Search for the cell housing the specified text and yield its [X, Y] center coordinate. 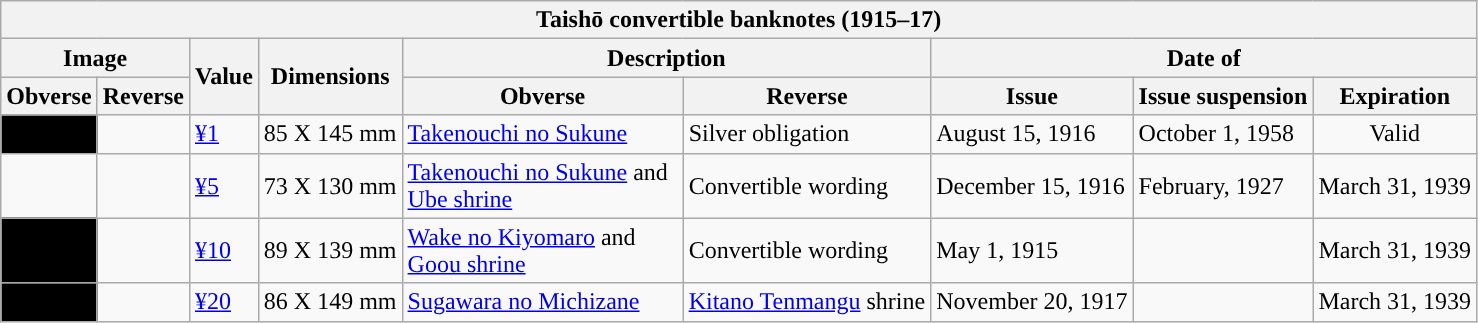
86 X 149 mm [330, 302]
December 15, 1916 [1032, 186]
August 15, 1916 [1032, 134]
¥5 [224, 186]
Silver obligation [807, 134]
Taishō convertible banknotes (1915–17) [739, 20]
Takenouchi no Sukune [542, 134]
85 X 145 mm [330, 134]
73 X 130 mm [330, 186]
Value [224, 77]
¥20 [224, 302]
Valid [1395, 134]
Image [96, 58]
Issue suspension [1223, 96]
October 1, 1958 [1223, 134]
Issue [1032, 96]
May 1, 1915 [1032, 250]
Sugawara no Michizane [542, 302]
Date of [1204, 58]
November 20, 1917 [1032, 302]
¥10 [224, 250]
Expiration [1395, 96]
Dimensions [330, 77]
89 X 139 mm [330, 250]
Wake no Kiyomaro and Goou shrine [542, 250]
February, 1927 [1223, 186]
¥1 [224, 134]
Takenouchi no Sukune and Ube shrine [542, 186]
Description [666, 58]
Kitano Tenmangu shrine [807, 302]
